Pinpoint the cell where the given text exists, returning its [X, Y] midpoint coordinate. 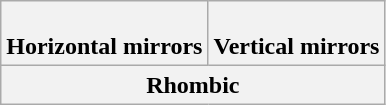
Horizontal mirrors [104, 34]
Rhombic [193, 85]
Vertical mirrors [296, 34]
